From the cell containing the given text, extract its center point as [X, Y] coordinate. 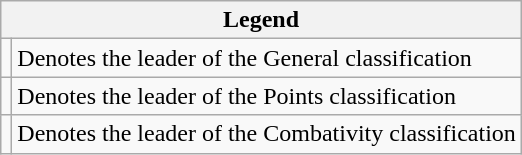
Legend [262, 20]
Denotes the leader of the Combativity classification [267, 134]
Denotes the leader of the General classification [267, 58]
Denotes the leader of the Points classification [267, 96]
